Locate the cell with the specified text and output its [x, y] center coordinate. 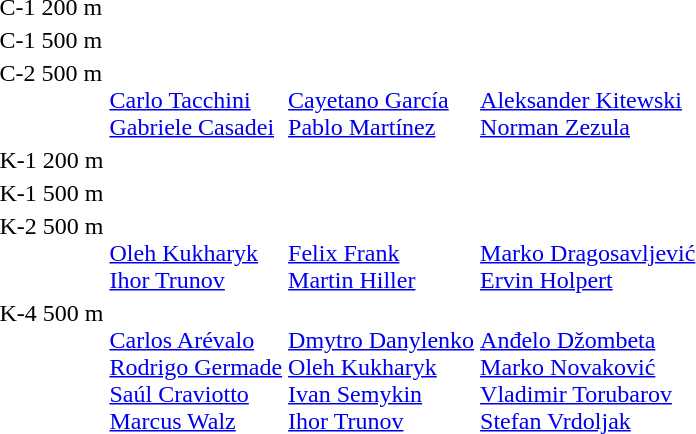
Cayetano GarcíaPablo Martínez [382, 100]
Oleh KukharykIhor Trunov [196, 253]
Felix FrankMartin Hiller [382, 253]
Carlo TacchiniGabriele Casadei [196, 100]
